Scan for the cell matching the given text and deliver its (x, y) coordinate at center. 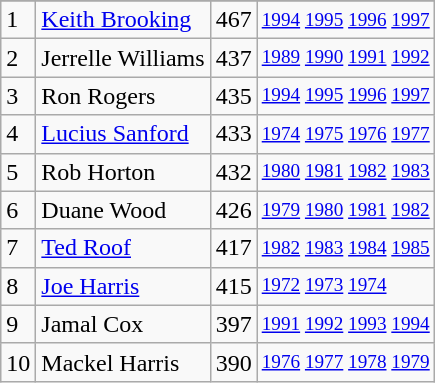
8 (18, 286)
Ron Rogers (123, 96)
1 (18, 20)
1972 1973 1974 (346, 286)
433 (234, 134)
6 (18, 210)
1980 1981 1982 1983 (346, 172)
435 (234, 96)
1991 1992 1993 1994 (346, 324)
Mackel Harris (123, 362)
415 (234, 286)
1976 1977 1978 1979 (346, 362)
Ted Roof (123, 248)
9 (18, 324)
4 (18, 134)
7 (18, 248)
Joe Harris (123, 286)
5 (18, 172)
Jerrelle Williams (123, 58)
10 (18, 362)
Duane Wood (123, 210)
1982 1983 1984 1985 (346, 248)
3 (18, 96)
417 (234, 248)
Rob Horton (123, 172)
426 (234, 210)
467 (234, 20)
1989 1990 1991 1992 (346, 58)
1974 1975 1976 1977 (346, 134)
Lucius Sanford (123, 134)
397 (234, 324)
432 (234, 172)
Keith Brooking (123, 20)
1979 1980 1981 1982 (346, 210)
2 (18, 58)
Jamal Cox (123, 324)
437 (234, 58)
390 (234, 362)
